Pinpoint the cell where the given text exists, returning its [x, y] midpoint coordinate. 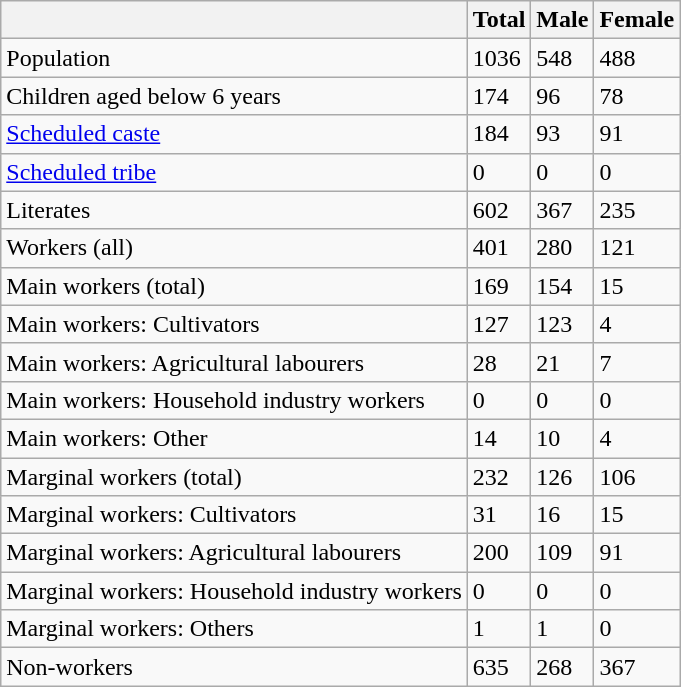
Scheduled caste [234, 134]
10 [562, 438]
Main workers: Cultivators [234, 324]
Main workers: Agricultural labourers [234, 362]
235 [637, 210]
488 [637, 58]
Main workers: Household industry workers [234, 400]
28 [499, 362]
109 [562, 553]
126 [562, 477]
127 [499, 324]
602 [499, 210]
Main workers: Other [234, 438]
154 [562, 286]
Total [499, 20]
78 [637, 96]
21 [562, 362]
280 [562, 248]
1036 [499, 58]
93 [562, 134]
232 [499, 477]
635 [499, 667]
184 [499, 134]
401 [499, 248]
Marginal workers: Household industry workers [234, 591]
Children aged below 6 years [234, 96]
Marginal workers (total) [234, 477]
Non-workers [234, 667]
7 [637, 362]
31 [499, 515]
Main workers (total) [234, 286]
123 [562, 324]
Workers (all) [234, 248]
Marginal workers: Agricultural labourers [234, 553]
96 [562, 96]
106 [637, 477]
121 [637, 248]
Scheduled tribe [234, 172]
16 [562, 515]
Male [562, 20]
Marginal workers: Cultivators [234, 515]
548 [562, 58]
Population [234, 58]
200 [499, 553]
174 [499, 96]
268 [562, 667]
14 [499, 438]
169 [499, 286]
Literates [234, 210]
Female [637, 20]
Marginal workers: Others [234, 629]
